Output the (x, y) coordinate of the center of the cell containing the given text.  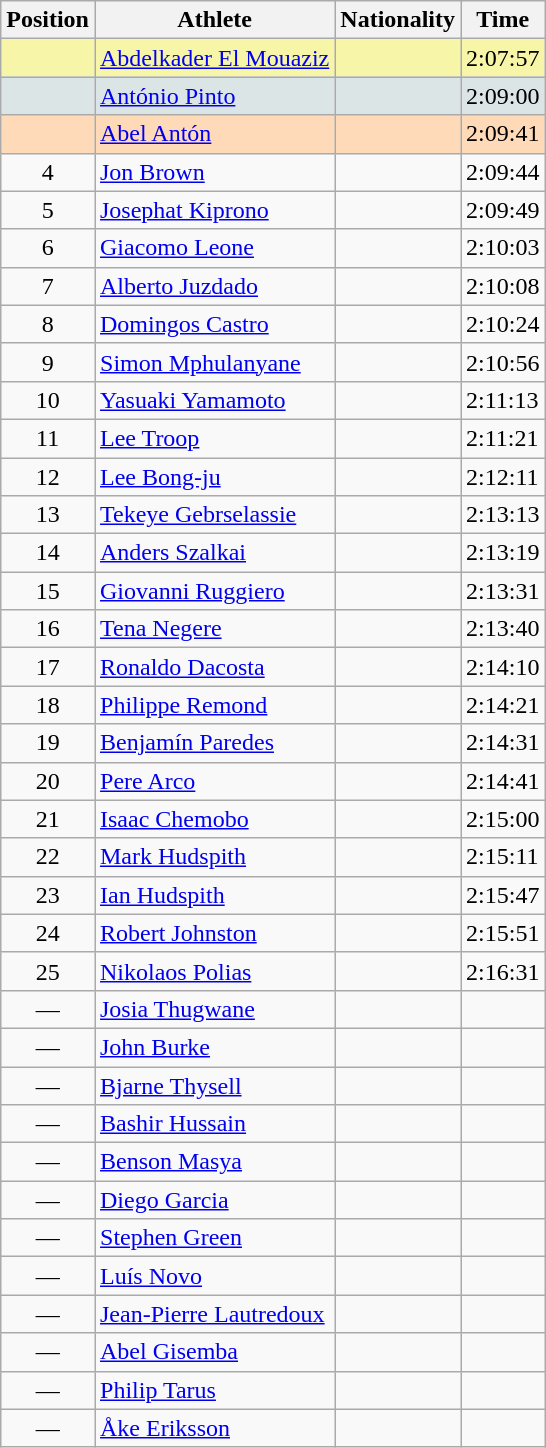
2:13:31 (503, 591)
25 (48, 971)
Simon Mphulanyane (214, 362)
10 (48, 400)
2:15:47 (503, 895)
Abel Gisemba (214, 1352)
7 (48, 286)
2:07:57 (503, 58)
2:09:41 (503, 134)
Luís Novo (214, 1276)
Josephat Kiprono (214, 210)
2:10:56 (503, 362)
2:15:00 (503, 819)
2:11:21 (503, 438)
8 (48, 324)
2:16:31 (503, 971)
16 (48, 629)
Benjamín Paredes (214, 743)
2:14:10 (503, 667)
9 (48, 362)
Nikolaos Polias (214, 971)
Robert Johnston (214, 933)
2:09:00 (503, 96)
John Burke (214, 1047)
Philip Tarus (214, 1390)
Mark Hudspith (214, 857)
Philippe Remond (214, 705)
Josia Thugwane (214, 1009)
2:13:19 (503, 553)
2:13:13 (503, 515)
António Pinto (214, 96)
2:15:11 (503, 857)
11 (48, 438)
Tena Negere (214, 629)
18 (48, 705)
12 (48, 477)
2:14:21 (503, 705)
Diego Garcia (214, 1200)
Pere Arco (214, 781)
Bashir Hussain (214, 1124)
Isaac Chemobo (214, 819)
20 (48, 781)
2:11:13 (503, 400)
Time (503, 20)
13 (48, 515)
6 (48, 248)
Jean-Pierre Lautredoux (214, 1314)
2:10:08 (503, 286)
Åke Eriksson (214, 1428)
21 (48, 819)
24 (48, 933)
Yasuaki Yamamoto (214, 400)
Bjarne Thysell (214, 1085)
2:10:03 (503, 248)
Giovanni Ruggiero (214, 591)
17 (48, 667)
Anders Szalkai (214, 553)
Ian Hudspith (214, 895)
5 (48, 210)
Jon Brown (214, 172)
2:09:49 (503, 210)
4 (48, 172)
Lee Bong-ju (214, 477)
14 (48, 553)
Domingos Castro (214, 324)
Benson Masya (214, 1162)
22 (48, 857)
2:12:11 (503, 477)
Abdelkader El Mouaziz (214, 58)
Abel Antón (214, 134)
15 (48, 591)
Position (48, 20)
Stephen Green (214, 1238)
Giacomo Leone (214, 248)
2:14:41 (503, 781)
19 (48, 743)
Tekeye Gebrselassie (214, 515)
2:14:31 (503, 743)
2:13:40 (503, 629)
Nationality (398, 20)
Lee Troop (214, 438)
2:10:24 (503, 324)
Ronaldo Dacosta (214, 667)
2:09:44 (503, 172)
Alberto Juzdado (214, 286)
23 (48, 895)
Athlete (214, 20)
2:15:51 (503, 933)
